Locate the cell with the specified text and output its [x, y] center coordinate. 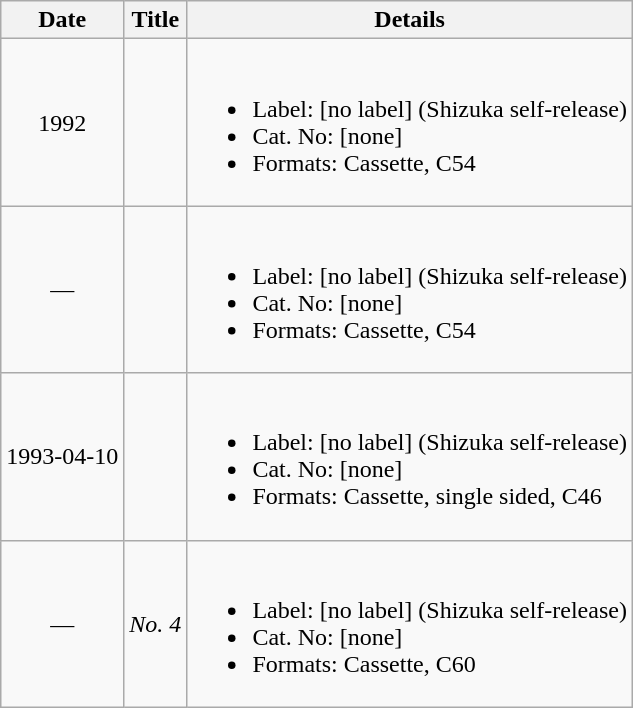
Title [156, 20]
Details [410, 20]
Label: [no label] (Shizuka self-release)Cat. No: [none]Formats: Cassette, single sided, C46 [410, 456]
1992 [62, 122]
Label: [no label] (Shizuka self-release)Cat. No: [none]Formats: Cassette, C60 [410, 624]
1993-04-10 [62, 456]
Date [62, 20]
No. 4 [156, 624]
